Provide the [X, Y] coordinate of the cell's center where the given text is located.  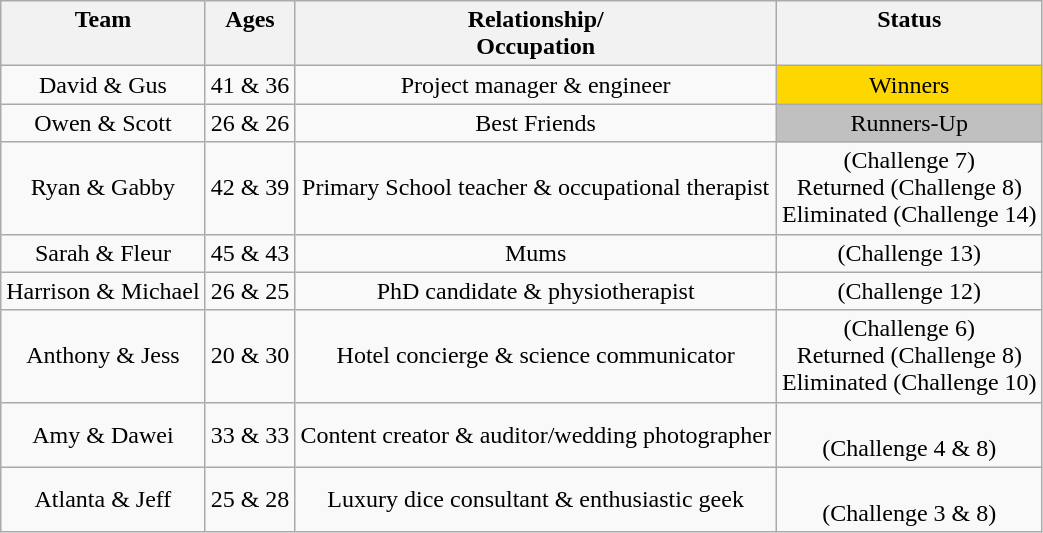
41 & 36 [250, 85]
Team [103, 34]
David & Gus [103, 85]
Owen & Scott [103, 123]
Hotel concierge & science communicator [536, 356]
(Challenge 4 & 8) [909, 434]
42 & 39 [250, 188]
PhD candidate & physiotherapist [536, 291]
(Challenge 3 & 8) [909, 500]
(Challenge 7)Returned (Challenge 8)Eliminated (Challenge 14) [909, 188]
Status [909, 34]
25 & 28 [250, 500]
Winners [909, 85]
Luxury dice consultant & enthusiastic geek [536, 500]
(Challenge 6)Returned (Challenge 8)Eliminated (Challenge 10) [909, 356]
33 & 33 [250, 434]
(Challenge 12) [909, 291]
Relationship/Occupation [536, 34]
(Challenge 13) [909, 253]
26 & 25 [250, 291]
20 & 30 [250, 356]
Ages [250, 34]
Anthony & Jess [103, 356]
Atlanta & Jeff [103, 500]
26 & 26 [250, 123]
Primary School teacher & occupational therapist [536, 188]
Project manager & engineer [536, 85]
Amy & Dawei [103, 434]
45 & 43 [250, 253]
Runners-Up [909, 123]
Sarah & Fleur [103, 253]
Harrison & Michael [103, 291]
Content creator & auditor/wedding photographer [536, 434]
Ryan & Gabby [103, 188]
Best Friends [536, 123]
Mums [536, 253]
